Return (X, Y) of the center of cell containing provided text 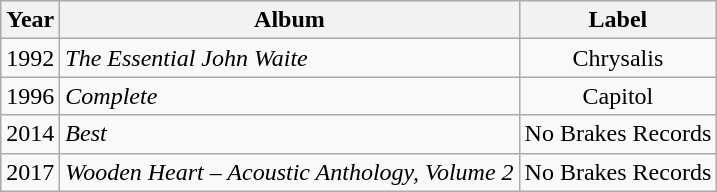
Album (290, 20)
Complete (290, 96)
Wooden Heart – Acoustic Anthology, Volume 2 (290, 172)
The Essential John Waite (290, 58)
Best (290, 134)
Year (30, 20)
2014 (30, 134)
1996 (30, 96)
2017 (30, 172)
1992 (30, 58)
Capitol (618, 96)
Label (618, 20)
Chrysalis (618, 58)
